Capture the cell that displays the provided text and extract its (x, y) central coordinate. 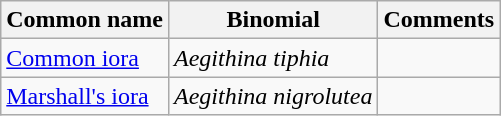
Common name (85, 20)
Aegithina nigrolutea (272, 96)
Marshall's iora (85, 96)
Common iora (85, 58)
Binomial (272, 20)
Comments (439, 20)
Aegithina tiphia (272, 58)
